Find where the given text appears and provide that cell's center as (X, Y) coordinate. 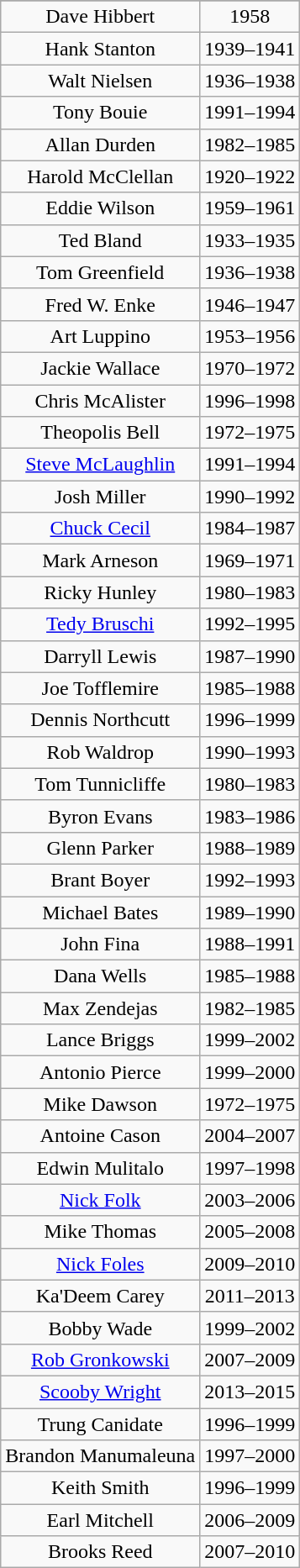
Keith Smith (101, 1488)
Ted Bland (101, 240)
Ka'Deem Carey (101, 1296)
Hank Stanton (101, 49)
1984–1987 (250, 529)
2005–2008 (250, 1232)
1990–1993 (250, 752)
2013–2015 (250, 1392)
1989–1990 (250, 912)
Byron Evans (101, 816)
Josh Miller (101, 497)
John Fina (101, 944)
Bobby Wade (101, 1328)
1996–1998 (250, 401)
Steve McLaughlin (101, 465)
1999–2000 (250, 1072)
Glenn Parker (101, 848)
Earl Mitchell (101, 1520)
Ricky Hunley (101, 592)
1988–1991 (250, 944)
2004–2007 (250, 1136)
1946–1947 (250, 304)
Allan Durden (101, 145)
1997–2000 (250, 1456)
Dave Hibbert (101, 17)
Theopolis Bell (101, 433)
Trung Canidate (101, 1424)
Mike Dawson (101, 1104)
2003–2006 (250, 1200)
1997–1998 (250, 1168)
2006–2009 (250, 1520)
Fred W. Enke (101, 304)
Mike Thomas (101, 1232)
1988–1989 (250, 848)
Mark Arneson (101, 560)
2007–2009 (250, 1360)
Brandon Manumaleuna (101, 1456)
2011–2013 (250, 1296)
Tom Greenfield (101, 272)
1953–1956 (250, 336)
Tony Bouie (101, 113)
1992–1995 (250, 624)
Tom Tunnicliffe (101, 784)
Joe Tofflemire (101, 688)
Tedy Bruschi (101, 624)
Rob Waldrop (101, 752)
1959–1961 (250, 208)
Max Zendejas (101, 1008)
1958 (250, 17)
Art Luppino (101, 336)
1933–1935 (250, 240)
1983–1986 (250, 816)
Chris McAlister (101, 401)
Edwin Mulitalo (101, 1168)
1987–1990 (250, 656)
Rob Gronkowski (101, 1360)
Brooks Reed (101, 1552)
Harold McClellan (101, 176)
Dennis Northcutt (101, 720)
1990–1992 (250, 497)
1920–1922 (250, 176)
1970–1972 (250, 368)
Antonio Pierce (101, 1072)
Nick Foles (101, 1264)
Scooby Wright (101, 1392)
Brant Boyer (101, 880)
Eddie Wilson (101, 208)
Michael Bates (101, 912)
1939–1941 (250, 49)
Dana Wells (101, 976)
1969–1971 (250, 560)
2009–2010 (250, 1264)
Darryll Lewis (101, 656)
2007–2010 (250, 1552)
Nick Folk (101, 1200)
Jackie Wallace (101, 368)
1992–1993 (250, 880)
Chuck Cecil (101, 529)
Antoine Cason (101, 1136)
Walt Nielsen (101, 81)
Lance Briggs (101, 1040)
